Identify which cell holds the provided text, then report its (X, Y) central coordinate. 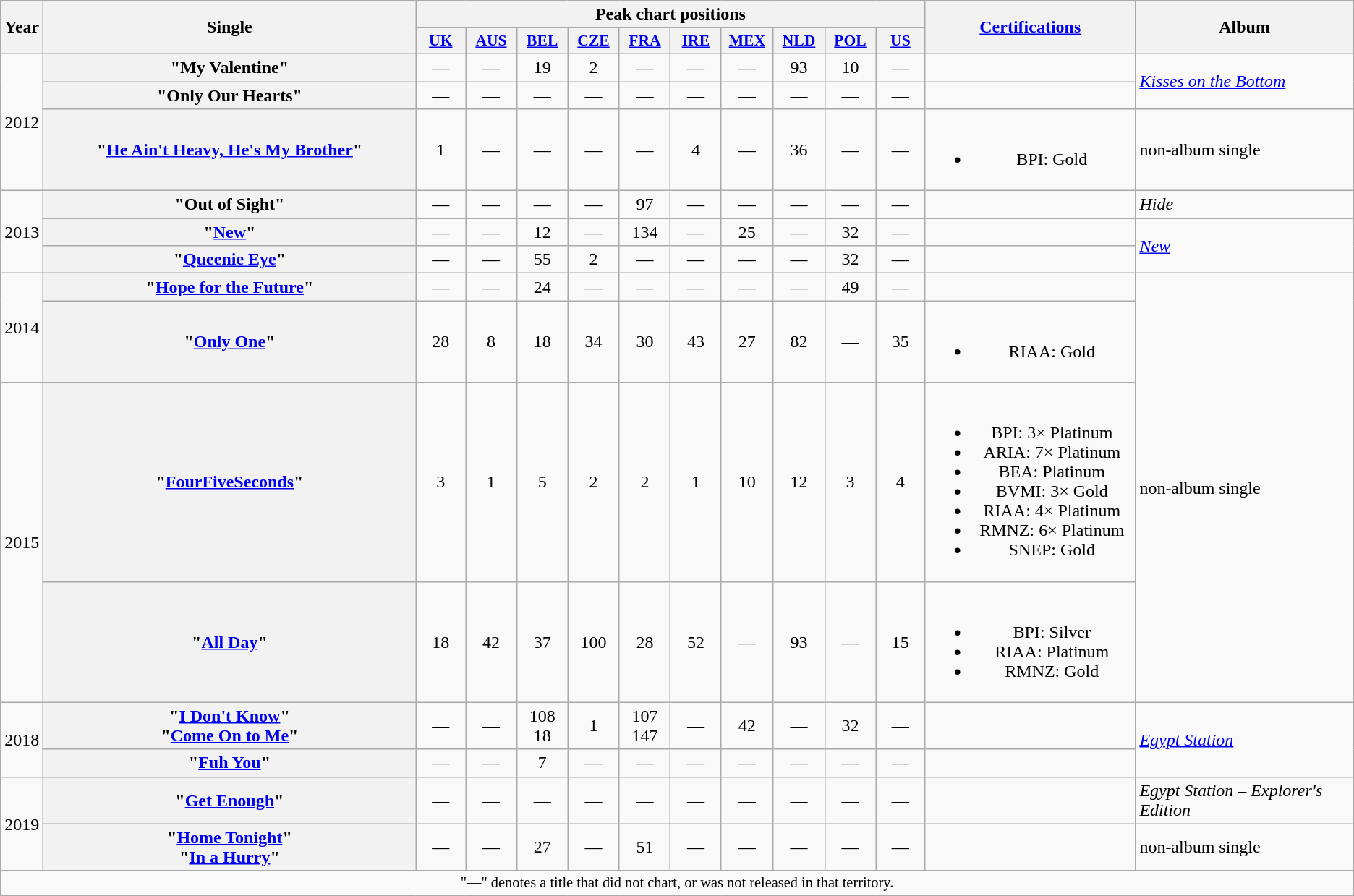
"New" (230, 232)
15 (900, 642)
"—" denotes a title that did not chart, or was not released in that territory. (677, 883)
43 (696, 341)
97 (645, 205)
34 (593, 341)
2014 (22, 328)
NLD (799, 41)
Hide (1244, 205)
Egypt Station – Explorer's Edition (1244, 800)
Album (1244, 27)
AUS (492, 41)
51 (645, 848)
"Fuh You" (230, 763)
"Home Tonight""In a Hurry" (230, 848)
BEL (542, 41)
Peak chart positions (670, 14)
US (900, 41)
BPI: SilverRIAA: PlatinumRMNZ: Gold (1030, 642)
30 (645, 341)
37 (542, 642)
2013 (22, 232)
New (1244, 246)
Egypt Station (1244, 739)
"Out of Sight" (230, 205)
"Queenie Eye" (230, 260)
CZE (593, 41)
55 (542, 260)
2015 (22, 542)
82 (799, 341)
25 (747, 232)
19 (542, 67)
5 (542, 482)
"I Don't Know""Come On to Me" (230, 726)
35 (900, 341)
"Only One" (230, 341)
7 (542, 763)
POL (851, 41)
Certifications (1030, 27)
UK (441, 41)
36 (799, 150)
"Get Enough" (230, 800)
2012 (22, 121)
8 (492, 341)
Year (22, 27)
49 (851, 287)
Kisses on the Bottom (1244, 81)
RIAA: Gold (1030, 341)
"Hope for the Future" (230, 287)
"My Valentine" (230, 67)
107147 (645, 726)
BPI: 3× PlatinumARIA: 7× PlatinumBEA: PlatinumBVMI: 3× GoldRIAA: 4× PlatinumRMNZ: 6× PlatinumSNEP: Gold (1030, 482)
134 (645, 232)
"FourFiveSeconds" (230, 482)
FRA (645, 41)
10818 (542, 726)
"All Day" (230, 642)
2019 (22, 824)
Single (230, 27)
100 (593, 642)
MEX (747, 41)
24 (542, 287)
BPI: Gold (1030, 150)
"Only Our Hearts" (230, 95)
IRE (696, 41)
2018 (22, 739)
"He Ain't Heavy, He's My Brother" (230, 150)
52 (696, 642)
